Return the (x, y) coordinate for the center point of the cell that contains the specified text.  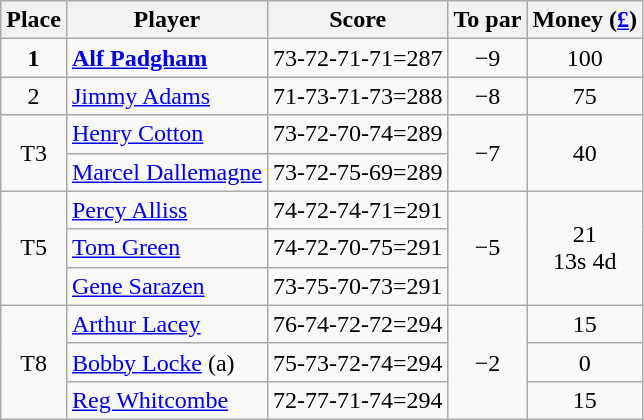
73-72-75-69=289 (358, 172)
T8 (34, 362)
−5 (488, 248)
2113s 4d (585, 248)
74-72-74-71=291 (358, 210)
−7 (488, 153)
Arthur Lacey (166, 324)
72-77-71-74=294 (358, 400)
73-72-71-71=287 (358, 58)
73-75-70-73=291 (358, 286)
0 (585, 362)
−9 (488, 58)
To par (488, 20)
76-74-72-72=294 (358, 324)
Alf Padgham (166, 58)
Player (166, 20)
Tom Green (166, 248)
100 (585, 58)
Percy Alliss (166, 210)
Gene Sarazen (166, 286)
74-72-70-75=291 (358, 248)
−2 (488, 362)
2 (34, 96)
T5 (34, 248)
−8 (488, 96)
75-73-72-74=294 (358, 362)
Marcel Dallemagne (166, 172)
Reg Whitcombe (166, 400)
Henry Cotton (166, 134)
Money (£) (585, 20)
Place (34, 20)
73-72-70-74=289 (358, 134)
75 (585, 96)
T3 (34, 153)
Bobby Locke (a) (166, 362)
1 (34, 58)
Jimmy Adams (166, 96)
40 (585, 153)
Score (358, 20)
71-73-71-73=288 (358, 96)
